Search for the cell housing the specified text and yield its [x, y] center coordinate. 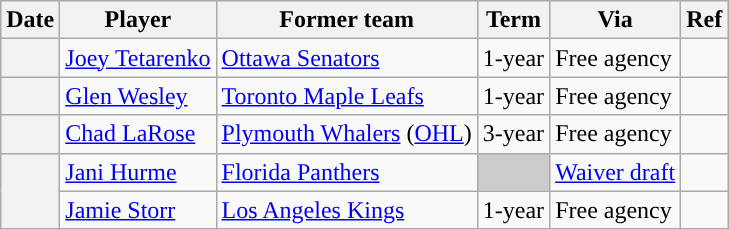
Ref [704, 20]
Jani Hurme [138, 172]
Plymouth Whalers (OHL) [346, 134]
Date [30, 20]
Player [138, 20]
3-year [513, 134]
Toronto Maple Leafs [346, 96]
Los Angeles Kings [346, 210]
Florida Panthers [346, 172]
Glen Wesley [138, 96]
Joey Tetarenko [138, 58]
Waiver draft [616, 172]
Former team [346, 20]
Via [616, 20]
Ottawa Senators [346, 58]
Term [513, 20]
Jamie Storr [138, 210]
Chad LaRose [138, 134]
